Extract the (X, Y) coordinate from the center of the cell holding the provided text.  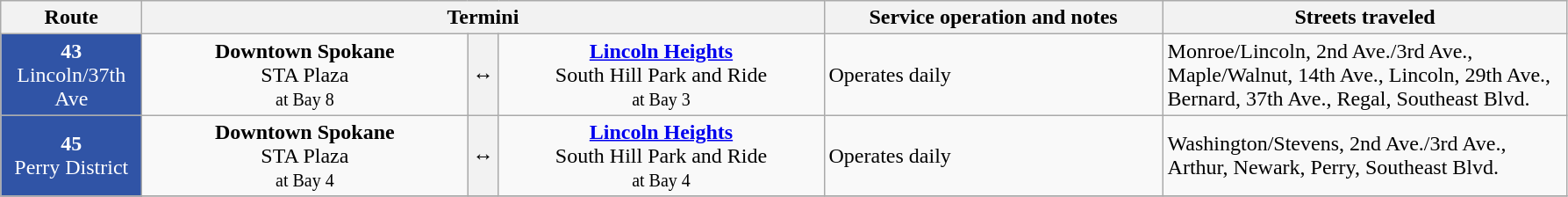
Monroe/Lincoln, 2nd Ave./3rd Ave., Maple/Walnut, 14th Ave., Lincoln, 29th Ave., Bernard, 37th Ave., Regal, Southeast Blvd. (1365, 75)
Termini (483, 18)
Washington/Stevens, 2nd Ave./3rd Ave., Arthur, Newark, Perry, Southeast Blvd. (1365, 156)
45Perry District (72, 156)
Lincoln HeightsSouth Hill Park and Rideat Bay 3 (662, 75)
Service operation and notes (993, 18)
Downtown SpokaneSTA Plazaat Bay 4 (305, 156)
Downtown SpokaneSTA Plazaat Bay 8 (305, 75)
43Lincoln/37th Ave (72, 75)
Lincoln HeightsSouth Hill Park and Rideat Bay 4 (662, 156)
Streets traveled (1365, 18)
Route (72, 18)
